Output the [x, y] coordinate of the center of the cell containing the given text.  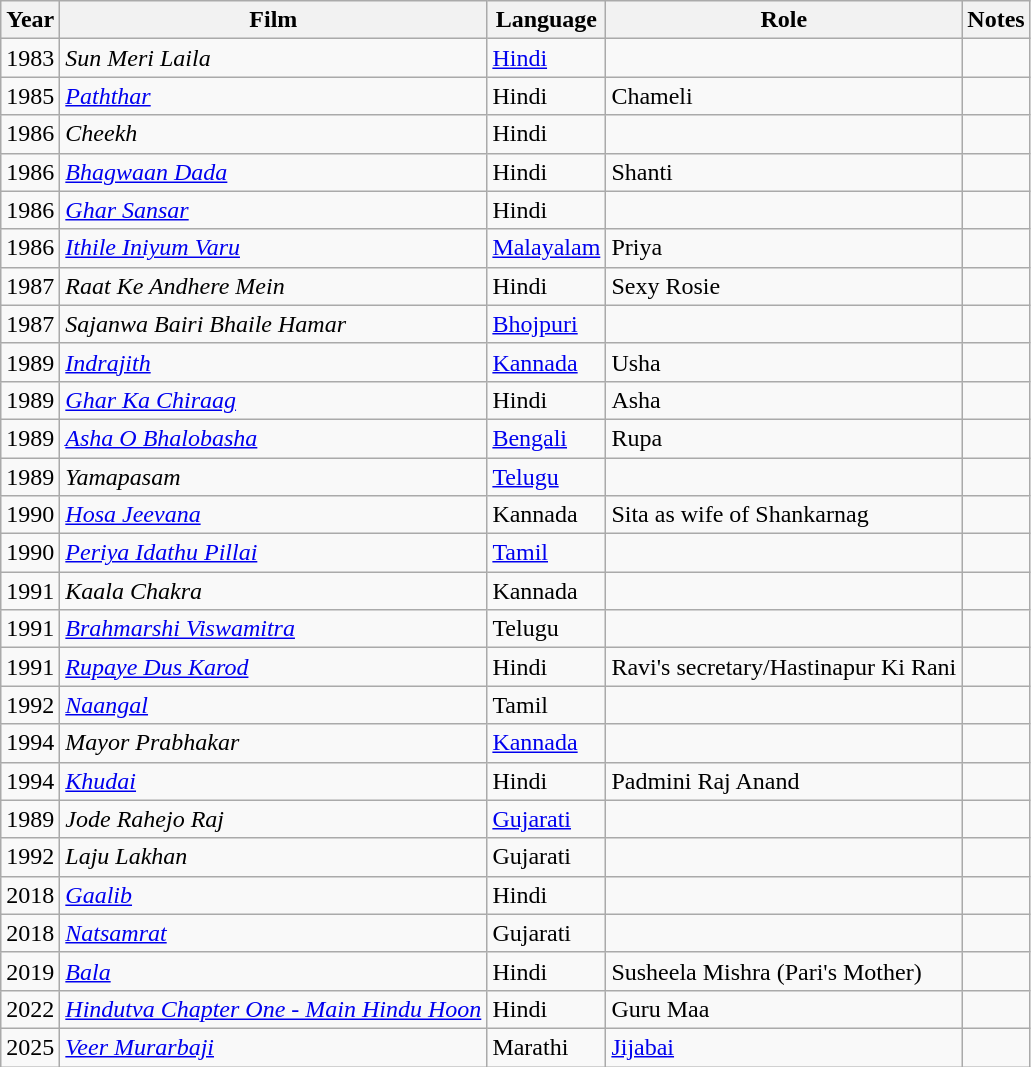
Bala [274, 971]
Ghar Sansar [274, 210]
Role [784, 20]
Asha O Bhalobasha [274, 438]
Usha [784, 362]
Ravi's secretary/Hastinapur Ki Rani [784, 667]
Asha [784, 400]
Jijabai [784, 1047]
Indrajith [274, 362]
Marathi [546, 1047]
Cheekh [274, 134]
Ithile Iniyum Varu [274, 248]
Mayor Prabhakar [274, 743]
Chameli [784, 96]
Yamapasam [274, 477]
Sita as wife of Shankarnag [784, 515]
Malayalam [546, 248]
2022 [30, 1009]
Veer Murarbaji [274, 1047]
1985 [30, 96]
Paththar [274, 96]
Bhagwaan Dada [274, 172]
Bengali [546, 438]
Jode Rahejo Raj [274, 819]
Year [30, 20]
Bhojpuri [546, 324]
Gaalib [274, 895]
Khudai [274, 781]
Brahmarshi Viswamitra [274, 629]
Sun Meri Laila [274, 58]
Language [546, 20]
1983 [30, 58]
Natsamrat [274, 933]
Periya Idathu Pillai [274, 553]
Padmini Raj Anand [784, 781]
Priya [784, 248]
Hindutva Chapter One - Main Hindu Hoon [274, 1009]
Susheela Mishra (Pari's Mother) [784, 971]
Kaala Chakra [274, 591]
2019 [30, 971]
Ghar Ka Chiraag [274, 400]
Sajanwa Bairi Bhaile Hamar [274, 324]
Film [274, 20]
Shanti [784, 172]
Rupa [784, 438]
Rupaye Dus Karod [274, 667]
Guru Maa [784, 1009]
Notes [996, 20]
Laju Lakhan [274, 857]
Naangal [274, 705]
Sexy Rosie [784, 286]
2025 [30, 1047]
Raat Ke Andhere Mein [274, 286]
Hosa Jeevana [274, 515]
